Find where the given text appears and provide that cell's center as (x, y) coordinate. 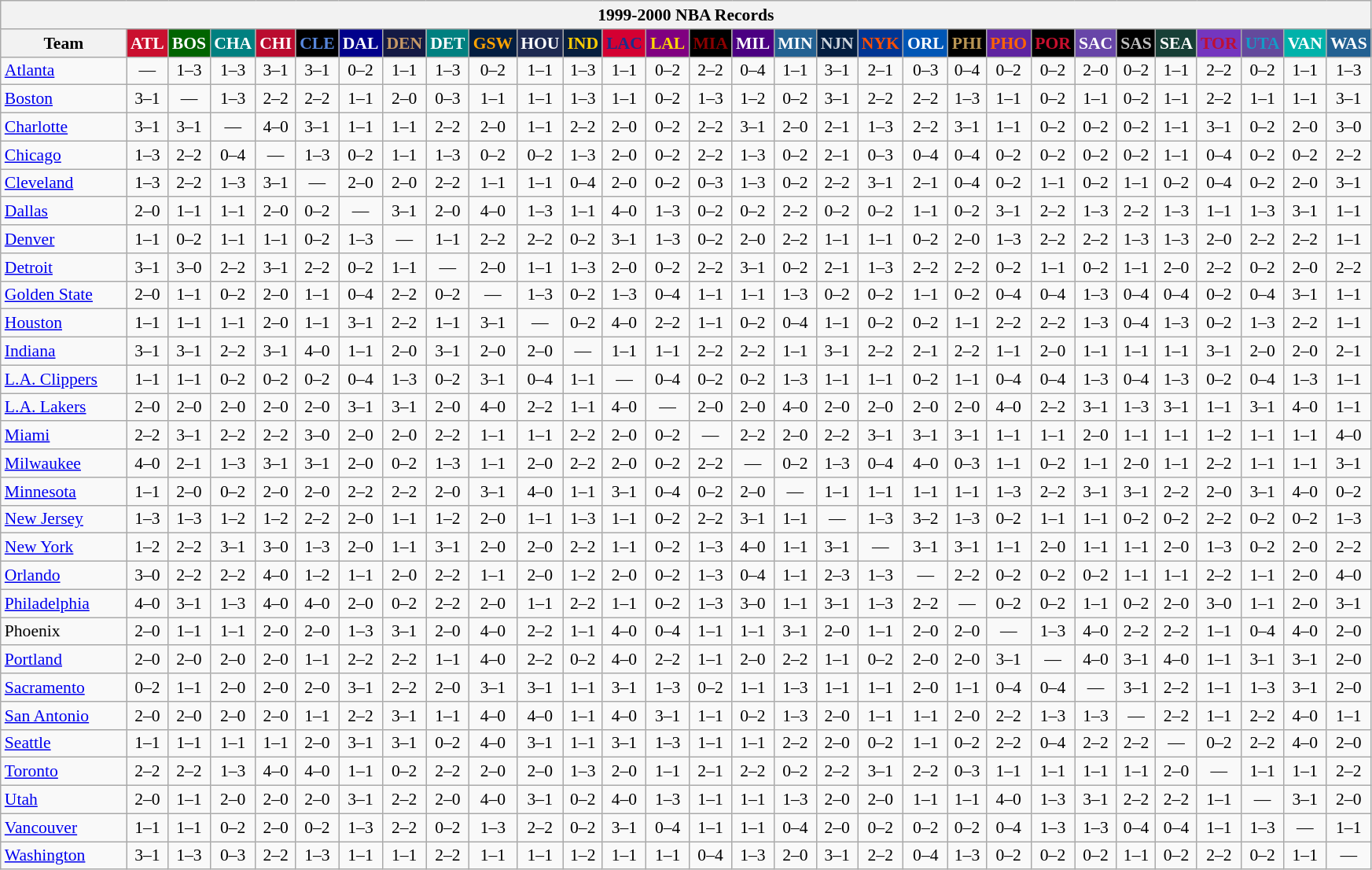
Chicago (64, 155)
1999-2000 NBA Records (686, 15)
UTA (1263, 43)
WAS (1349, 43)
Boston (64, 99)
San Antonio (64, 716)
DAL (361, 43)
Cleveland (64, 183)
MIL (753, 43)
Washington (64, 856)
SEA (1176, 43)
HOU (539, 43)
IND (583, 43)
SAS (1136, 43)
MIA (710, 43)
VAN (1305, 43)
Vancouver (64, 828)
NJN (837, 43)
GSW (494, 43)
POR (1053, 43)
PHI (967, 43)
DET (448, 43)
MIN (795, 43)
Golden State (64, 295)
Dallas (64, 212)
New Jersey (64, 519)
TOR (1219, 43)
Charlotte (64, 127)
2–3 (837, 576)
CHI (275, 43)
SAC (1096, 43)
L.A. Clippers (64, 379)
Miami (64, 436)
L.A. Lakers (64, 407)
Phoenix (64, 632)
ATL (148, 43)
Denver (64, 239)
BOS (189, 43)
Toronto (64, 772)
Utah (64, 800)
Seattle (64, 743)
PHO (1008, 43)
DEN (404, 43)
ORL (926, 43)
Indiana (64, 352)
Sacramento (64, 688)
CLE (318, 43)
New York (64, 547)
Philadelphia (64, 603)
3–2 (926, 519)
Orlando (64, 576)
LAC (624, 43)
Minnesota (64, 492)
Portland (64, 660)
LAL (668, 43)
Houston (64, 323)
Atlanta (64, 71)
Detroit (64, 267)
NYK (881, 43)
CHA (233, 43)
Milwaukee (64, 463)
Team (64, 43)
